For the text-containing cell, return its midpoint in [X, Y] coordinate format. 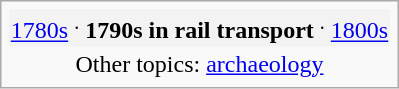
Other topics: archaeology [199, 64]
1780s . 1790s in rail transport . 1800s [199, 27]
